Locate the cell with the specified text and output its [x, y] center coordinate. 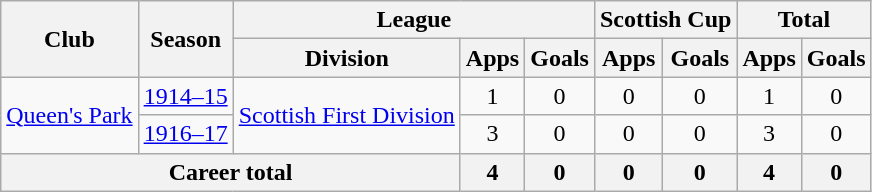
Season [186, 39]
League [414, 20]
Queen's Park [70, 115]
Club [70, 39]
Total [804, 20]
Division [346, 58]
Scottish Cup [665, 20]
Career total [231, 172]
1914–15 [186, 96]
1916–17 [186, 134]
Scottish First Division [346, 115]
